Detect which cell encompasses the target text, then output its (X, Y) center coordinate. 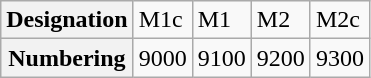
9300 (340, 58)
Numbering (67, 58)
M2 (280, 20)
9100 (222, 58)
M1c (162, 20)
M1 (222, 20)
Designation (67, 20)
9200 (280, 58)
9000 (162, 58)
M2c (340, 20)
